Capture the cell that displays the provided text and extract its (x, y) central coordinate. 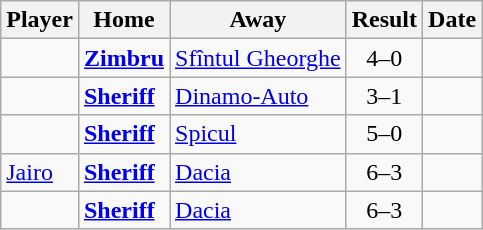
Dinamo-Auto (258, 96)
Away (258, 20)
Date (452, 20)
Player (40, 20)
Zimbru (124, 58)
Jairo (40, 172)
4–0 (384, 58)
3–1 (384, 96)
Home (124, 20)
Spicul (258, 134)
5–0 (384, 134)
Sfîntul Gheorghe (258, 58)
Result (384, 20)
